Return the [x, y] coordinate for the center point of the cell that contains the specified text.  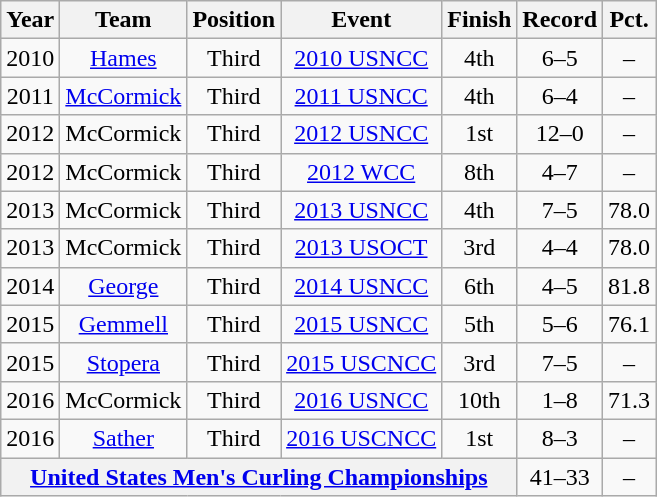
Sather [124, 438]
2016 USCNCC [362, 438]
4–5 [560, 286]
12–0 [560, 134]
Event [362, 20]
United States Men's Curling Championships [259, 477]
6th [480, 286]
2015 USNCC [362, 324]
2013 USOCT [362, 248]
5th [480, 324]
6–5 [560, 58]
Hames [124, 58]
Year [30, 20]
5–6 [560, 324]
2011 USNCC [362, 96]
Record [560, 20]
2011 [30, 96]
41–33 [560, 477]
Finish [480, 20]
2012 WCC [362, 172]
2016 USNCC [362, 400]
76.1 [630, 324]
81.8 [630, 286]
4–7 [560, 172]
6–4 [560, 96]
2010 [30, 58]
8–3 [560, 438]
71.3 [630, 400]
8th [480, 172]
2014 USNCC [362, 286]
2012 USNCC [362, 134]
Team [124, 20]
Gemmell [124, 324]
Pct. [630, 20]
2014 [30, 286]
2015 USCNCC [362, 362]
10th [480, 400]
Stopera [124, 362]
George [124, 286]
1–8 [560, 400]
4–4 [560, 248]
2010 USNCC [362, 58]
2013 USNCC [362, 210]
Position [234, 20]
